From the cell containing the given text, extract its center point as [X, Y] coordinate. 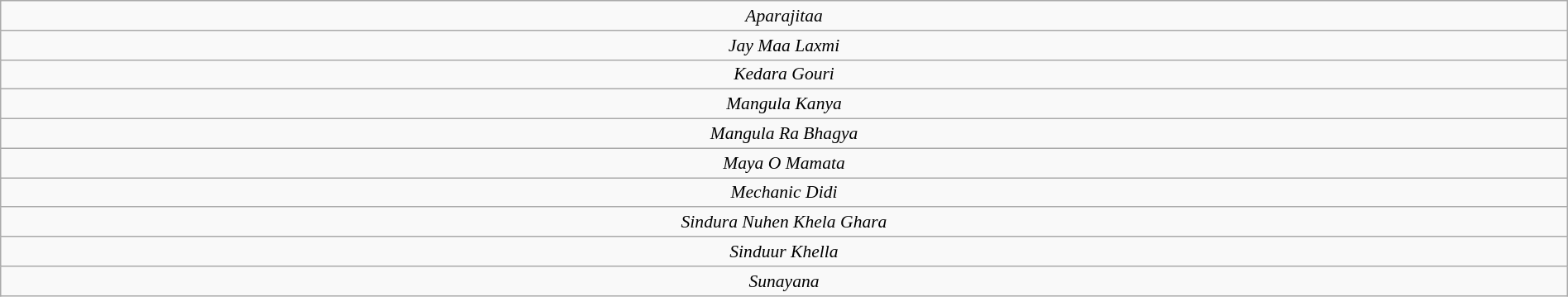
Mangula Kanya [784, 104]
Kedara Gouri [784, 74]
Mechanic Didi [784, 193]
Sindura Nuhen Khela Ghara [784, 223]
Maya O Mamata [784, 163]
Sunayana [784, 281]
Jay Maa Laxmi [784, 46]
Sinduur Khella [784, 251]
Aparajitaa [784, 16]
Mangula Ra Bhagya [784, 134]
